Output the [X, Y] coordinate of the center of the cell containing the given text.  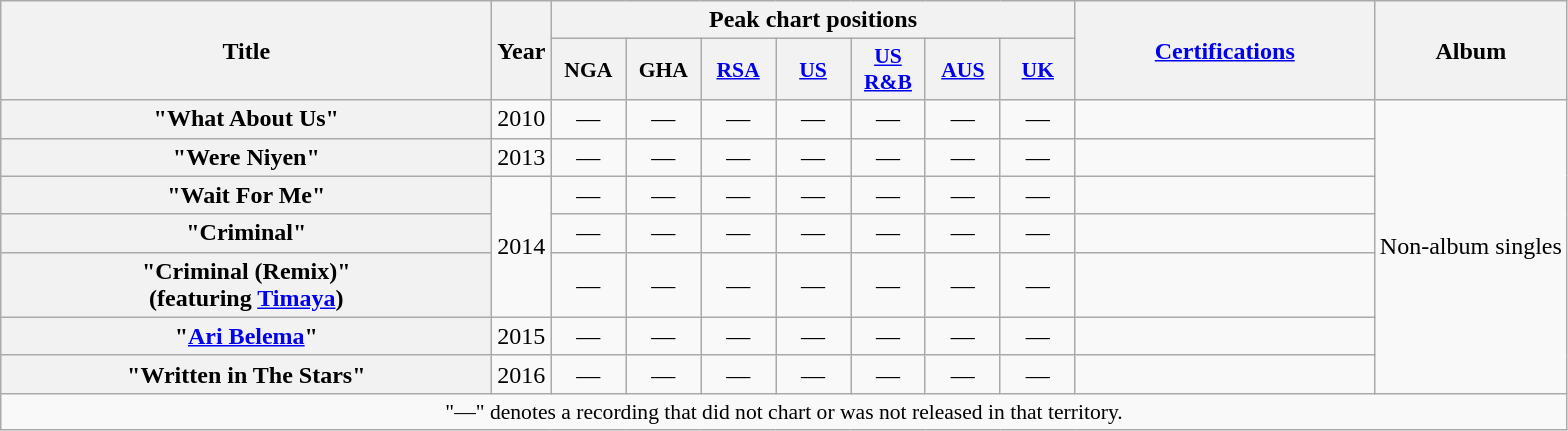
"Wait For Me" [246, 195]
2014 [522, 246]
GHA [664, 70]
NGA [588, 70]
AUS [962, 70]
"Criminal (Remix)"(featuring Timaya) [246, 284]
"Criminal" [246, 233]
"Were Niyen" [246, 157]
RSA [738, 70]
Certifications [1224, 50]
"Ari Belema" [246, 336]
"—" denotes a recording that did not chart or was not released in that territory. [784, 411]
USR&B [888, 70]
Non-album singles [1470, 246]
"Written in The Stars" [246, 374]
Peak chart positions [813, 20]
2013 [522, 157]
Album [1470, 50]
"What About Us" [246, 119]
Title [246, 50]
Year [522, 50]
UK [1038, 70]
2015 [522, 336]
2016 [522, 374]
2010 [522, 119]
US [814, 70]
